Determine the [x, y] coordinate at the center of the cell enclosing the given text.  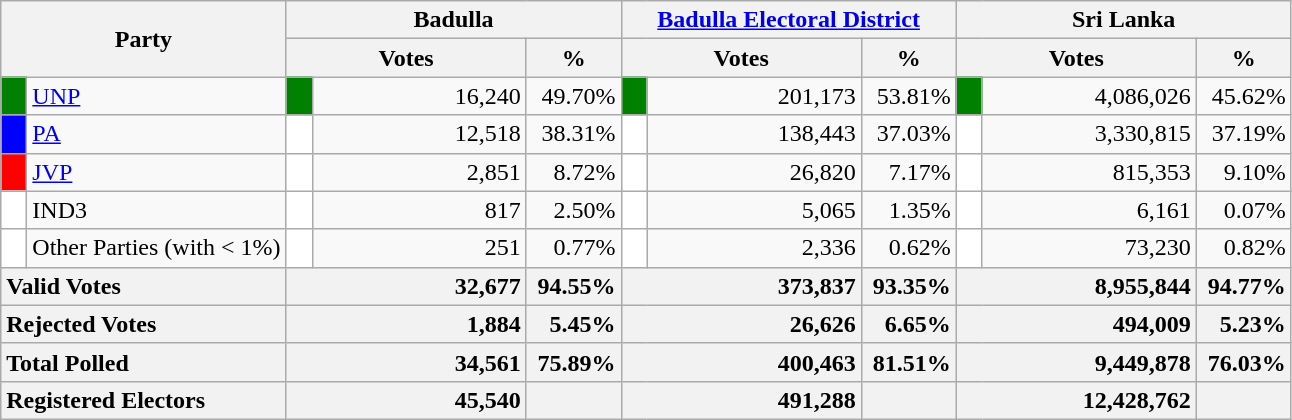
6.65% [908, 324]
5,065 [754, 210]
73,230 [1089, 248]
94.77% [1244, 286]
81.51% [908, 362]
IND3 [156, 210]
8,955,844 [1076, 286]
12,428,762 [1076, 400]
9.10% [1244, 172]
815,353 [1089, 172]
12,518 [419, 134]
94.55% [574, 286]
6,161 [1089, 210]
Total Polled [144, 362]
251 [419, 248]
45.62% [1244, 96]
49.70% [574, 96]
9,449,878 [1076, 362]
3,330,815 [1089, 134]
26,820 [754, 172]
37.19% [1244, 134]
373,837 [741, 286]
0.77% [574, 248]
UNP [156, 96]
817 [419, 210]
26,626 [741, 324]
Badulla Electoral District [788, 20]
PA [156, 134]
494,009 [1076, 324]
Other Parties (with < 1%) [156, 248]
Party [144, 39]
2.50% [574, 210]
0.62% [908, 248]
93.35% [908, 286]
8.72% [574, 172]
400,463 [741, 362]
34,561 [406, 362]
Rejected Votes [144, 324]
138,443 [754, 134]
2,336 [754, 248]
16,240 [419, 96]
2,851 [419, 172]
Registered Electors [144, 400]
Valid Votes [144, 286]
5.23% [1244, 324]
53.81% [908, 96]
37.03% [908, 134]
JVP [156, 172]
Badulla [454, 20]
75.89% [574, 362]
1,884 [406, 324]
5.45% [574, 324]
38.31% [574, 134]
491,288 [741, 400]
Sri Lanka [1124, 20]
76.03% [1244, 362]
0.82% [1244, 248]
1.35% [908, 210]
7.17% [908, 172]
4,086,026 [1089, 96]
32,677 [406, 286]
201,173 [754, 96]
0.07% [1244, 210]
45,540 [406, 400]
